Extract the [X, Y] coordinate from the center of the cell holding the provided text.  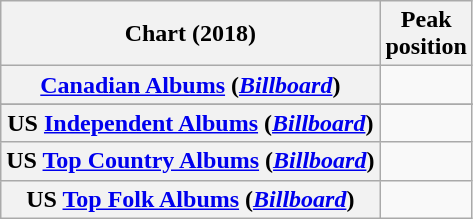
Canadian Albums (Billboard) [190, 85]
Peakposition [426, 34]
US Top Country Albums (Billboard) [190, 161]
US Top Folk Albums (Billboard) [190, 199]
Chart (2018) [190, 34]
US Independent Albums (Billboard) [190, 123]
